Provide the (X, Y) coordinate of the cell's center where the given text is located.  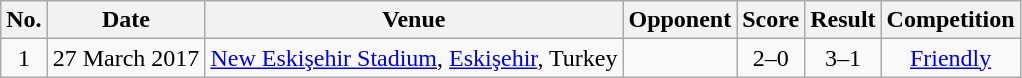
27 March 2017 (126, 58)
3–1 (843, 58)
New Eskişehir Stadium, Eskişehir, Turkey (414, 58)
Result (843, 20)
1 (24, 58)
No. (24, 20)
2–0 (771, 58)
Date (126, 20)
Venue (414, 20)
Score (771, 20)
Competition (950, 20)
Opponent (680, 20)
Friendly (950, 58)
